Search for the cell housing the specified text and yield its (X, Y) center coordinate. 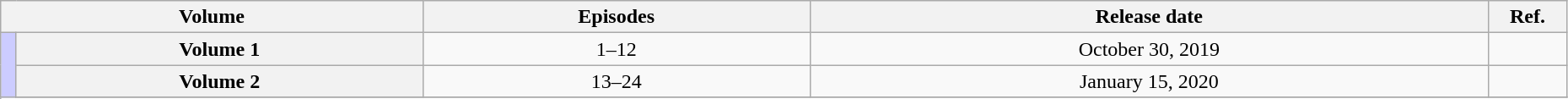
Episodes (616, 17)
Volume 2 (219, 81)
October 30, 2019 (1149, 49)
Release date (1149, 17)
Volume 1 (219, 49)
1–12 (616, 49)
Ref. (1528, 17)
13–24 (616, 81)
Volume (212, 17)
January 15, 2020 (1149, 81)
